Scan for the cell matching the given text and deliver its [x, y] coordinate at center. 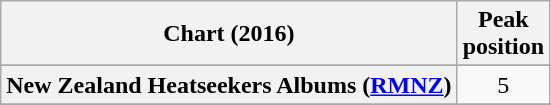
New Zealand Heatseekers Albums (RMNZ) [229, 85]
Peak position [503, 34]
5 [503, 85]
Chart (2016) [229, 34]
